Detect which cell encompasses the target text, then output its (X, Y) center coordinate. 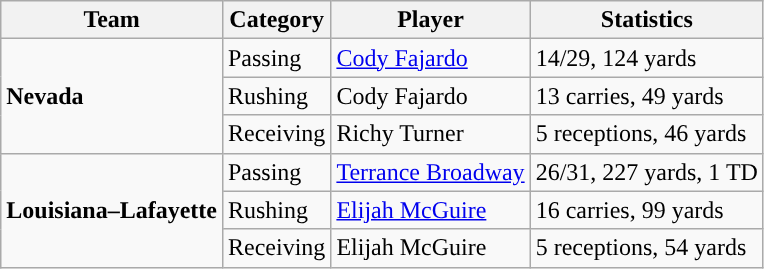
Terrance Broadway (430, 172)
Louisiana–Lafayette (112, 210)
Nevada (112, 96)
Player (430, 20)
Statistics (646, 20)
13 carries, 49 yards (646, 96)
14/29, 124 yards (646, 58)
16 carries, 99 yards (646, 210)
26/31, 227 yards, 1 TD (646, 172)
5 receptions, 54 yards (646, 248)
5 receptions, 46 yards (646, 134)
Team (112, 20)
Richy Turner (430, 134)
Category (276, 20)
